Determine the (X, Y) coordinate at the center of the cell enclosing the given text.  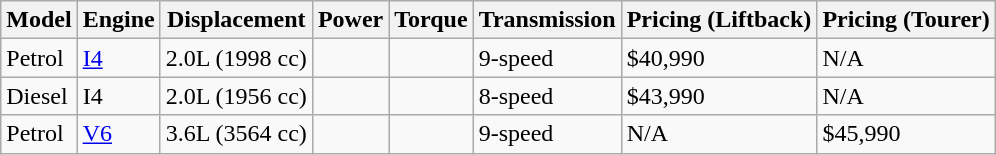
Power (350, 20)
Pricing (Tourer) (906, 20)
$40,990 (719, 58)
2.0L (1998 cc) (236, 58)
Displacement (236, 20)
8-speed (547, 96)
Diesel (39, 96)
3.6L (3564 cc) (236, 134)
Pricing (Liftback) (719, 20)
2.0L (1956 cc) (236, 96)
$43,990 (719, 96)
V6 (118, 134)
$45,990 (906, 134)
Engine (118, 20)
Model (39, 20)
Torque (431, 20)
Transmission (547, 20)
